Find where the given text appears and provide that cell's center as [x, y] coordinate. 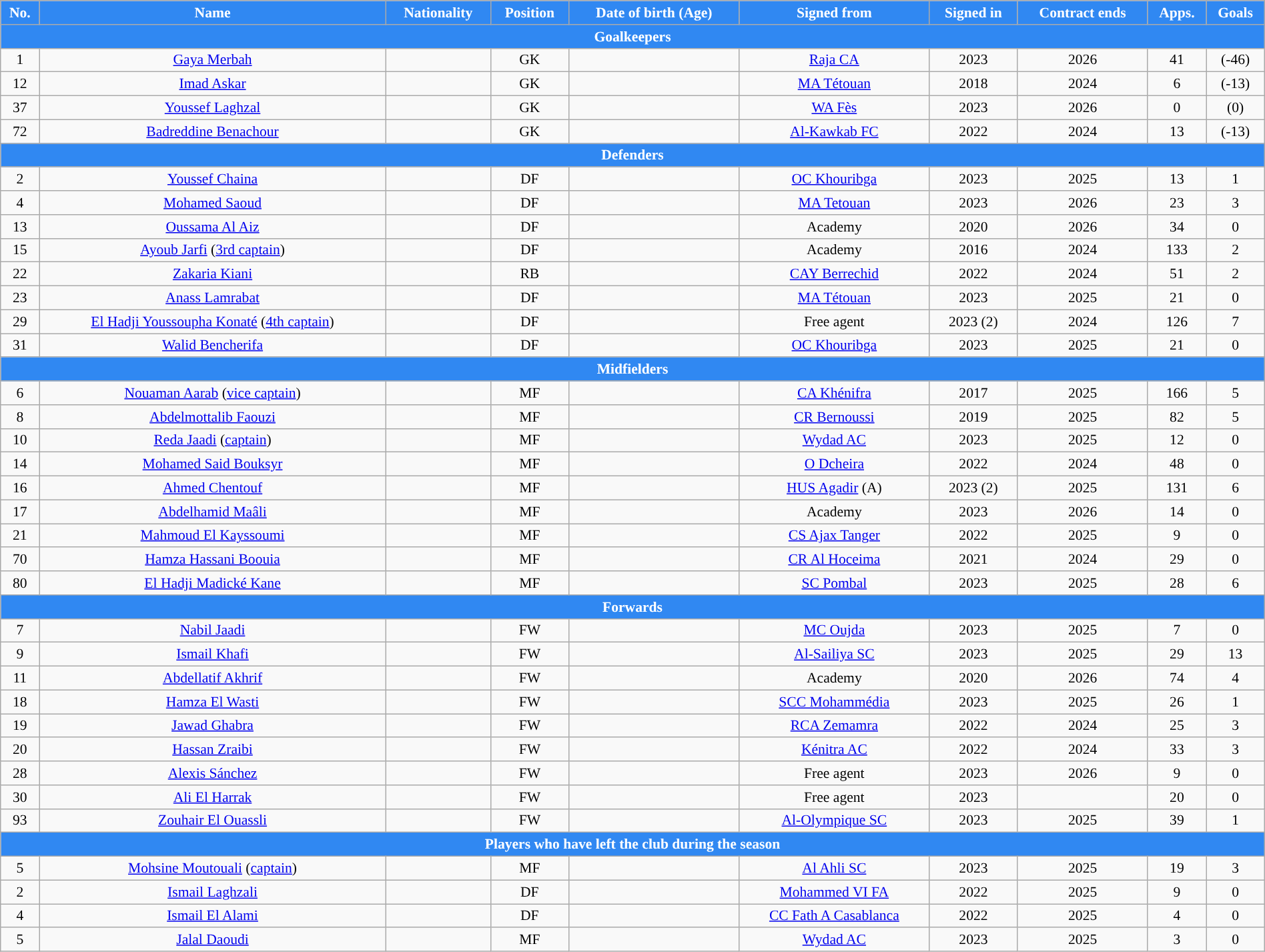
El Hadji Madické Kane [212, 583]
133 [1177, 250]
72 [20, 131]
Walid Bencherifa [212, 346]
SCC Mohammédia [834, 702]
22 [20, 274]
Ismail Laghzali [212, 892]
Mohamed Saoud [212, 203]
Nabil Jaadi [212, 630]
126 [1177, 322]
El Hadji Youssoupha Konaté (4th captain) [212, 322]
Alexis Sánchez [212, 773]
Zouhair El Ouassli [212, 821]
Anass Lamrabat [212, 298]
Oussama Al Aiz [212, 227]
74 [1177, 678]
Nationality [438, 13]
Youssef Chaina [212, 179]
CAY Berrechid [834, 274]
Midfielders [632, 370]
2021 [973, 560]
MA Tetouan [834, 203]
Mohsine Moutouali (captain) [212, 869]
93 [20, 821]
Nouaman Aarab (vice captain) [212, 393]
Ismail Khafi [212, 654]
8 [20, 417]
CA Khénifra [834, 393]
48 [1177, 464]
Name [212, 13]
70 [20, 560]
CR Al Hoceima [834, 560]
CS Ajax Tanger [834, 536]
18 [20, 702]
15 [20, 250]
Al Ahli SC [834, 869]
Badreddine Benachour [212, 131]
O Dcheira [834, 464]
Kénitra AC [834, 750]
Hassan Zraibi [212, 750]
2018 [973, 84]
Apps. [1177, 13]
Jalal Daoudi [212, 940]
131 [1177, 488]
Abdelmottalib Faouzi [212, 417]
Goals [1236, 13]
RCA Zemamra [834, 726]
30 [20, 797]
Abdellatif Akhrif [212, 678]
26 [1177, 702]
Ali El Harrak [212, 797]
41 [1177, 60]
2017 [973, 393]
Forwards [632, 607]
11 [20, 678]
31 [20, 346]
CR Bernoussi [834, 417]
Players who have left the club during the season [632, 845]
Reda Jaadi (captain) [212, 440]
Hamza El Wasti [212, 702]
Gaya Merbah [212, 60]
Mohamed Said Bouksyr [212, 464]
82 [1177, 417]
Imad Askar [212, 84]
2016 [973, 250]
(-46) [1236, 60]
Hamza Hassani Boouia [212, 560]
Contract ends [1082, 13]
HUS Agadir (A) [834, 488]
34 [1177, 227]
17 [20, 512]
Mohammed VI FA [834, 892]
Defenders [632, 155]
16 [20, 488]
SC Pombal [834, 583]
Date of birth (Age) [654, 13]
Al-Sailiya SC [834, 654]
Zakaria Kiani [212, 274]
Goalkeepers [632, 37]
33 [1177, 750]
MC Oujda [834, 630]
RB [530, 274]
Signed from [834, 13]
Al-Kawkab FC [834, 131]
166 [1177, 393]
2019 [973, 417]
10 [20, 440]
39 [1177, 821]
Al-Olympique SC [834, 821]
(0) [1236, 108]
51 [1177, 274]
37 [20, 108]
WA Fès [834, 108]
Ismail El Alami [212, 916]
Signed in [973, 13]
Abdelhamid Maâli [212, 512]
Youssef Laghzal [212, 108]
Mahmoud El Kayssoumi [212, 536]
Ayoub Jarfi (3rd captain) [212, 250]
80 [20, 583]
Ahmed Chentouf [212, 488]
Raja CA [834, 60]
Position [530, 13]
Jawad Ghabra [212, 726]
25 [1177, 726]
CC Fath A Casablanca [834, 916]
No. [20, 13]
